Extract the (X, Y) coordinate from the center of the cell holding the provided text.  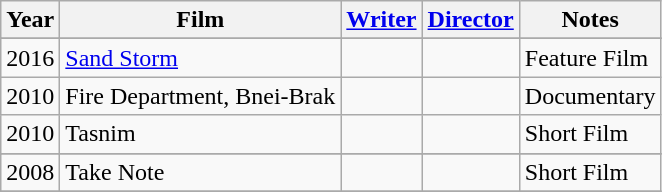
Film (200, 20)
2016 (30, 58)
Notes (590, 20)
2008 (30, 172)
Writer (382, 20)
Documentary (590, 96)
Take Note (200, 172)
Feature Film (590, 58)
Tasnim (200, 134)
Fire Department, Bnei-Brak (200, 96)
Sand Storm (200, 58)
Year (30, 20)
Director (470, 20)
